Provide the (x, y) coordinate of the cell's center where the given text is located.  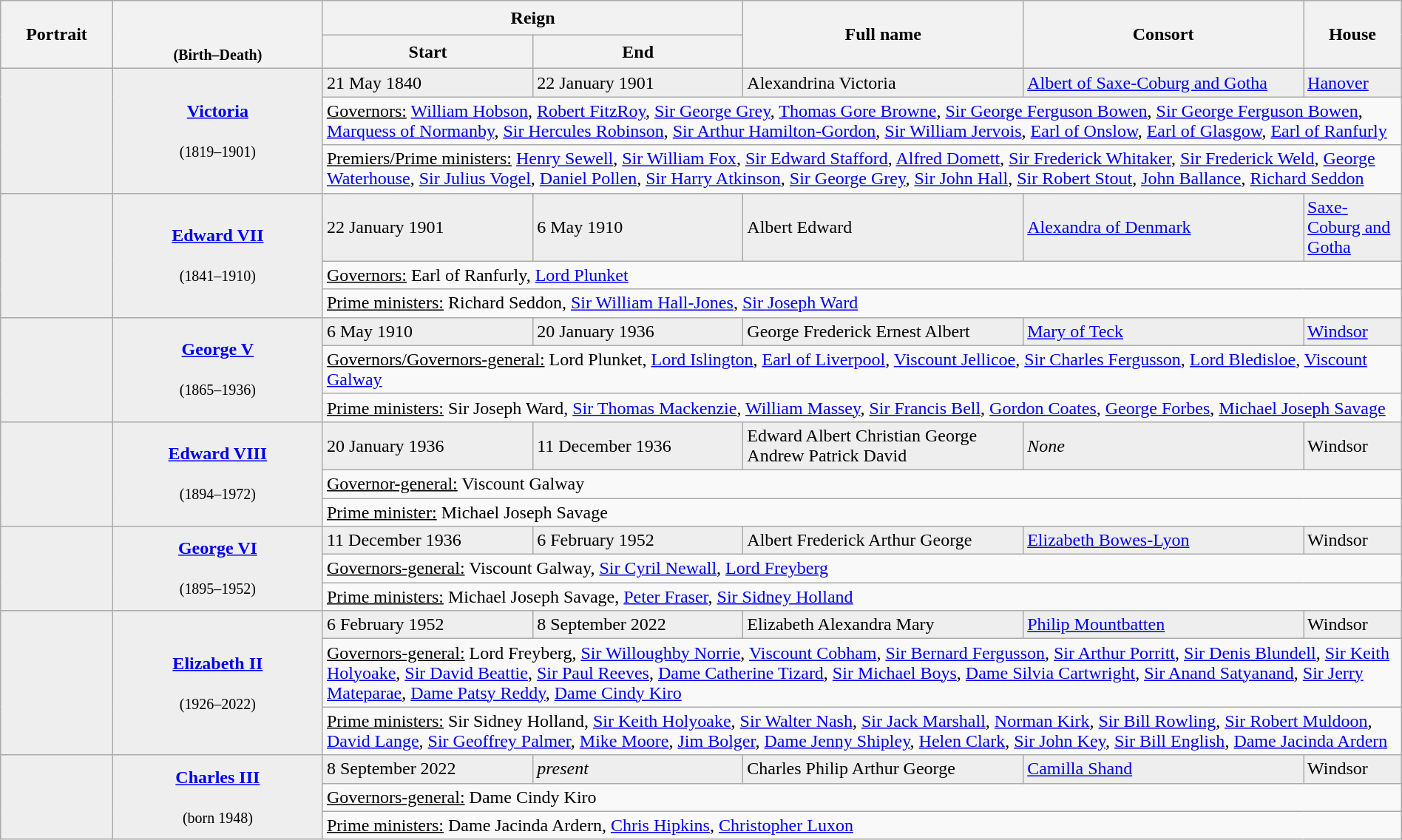
House (1353, 35)
Victoria(1819–1901) (217, 131)
Camilla Shand (1164, 769)
Prime ministers: Michael Joseph Savage, Peter Fraser, Sir Sidney Holland (862, 597)
Reign (532, 18)
Edward Albert Christian George Andrew Patrick David (883, 445)
Hanover (1353, 83)
Albert Edward (883, 227)
Elizabeth Bowes-Lyon (1164, 541)
Governors: Earl of Ranfurly, Lord Plunket (862, 275)
Elizabeth Alexandra Mary (883, 625)
Charles Philip Arthur George (883, 769)
Prime ministers: Dame Jacinda Ardern, Chris Hipkins, Christopher Luxon (862, 825)
Prime ministers: Sir Joseph Ward, Sir Thomas Mackenzie, William Massey, Sir Francis Bell, Gordon Coates, George Forbes, Michael Joseph Savage (862, 407)
Edward VII(1841–1910) (217, 255)
(Birth–Death) (217, 35)
George Frederick Ernest Albert (883, 331)
George V(1865–1936) (217, 370)
None (1164, 445)
Governors-general: Dame Cindy Kiro (862, 797)
Edward VIII(1894–1972) (217, 473)
21 May 1840 (427, 83)
Philip Mountbatten (1164, 625)
Start (427, 52)
Prime ministers: Richard Seddon, Sir William Hall-Jones, Sir Joseph Ward (862, 303)
Full name (883, 35)
End (638, 52)
Alexandrina Victoria (883, 83)
Albert of Saxe-Coburg and Gotha (1164, 83)
Governors-general: Viscount Galway, Sir Cyril Newall, Lord Freyberg (862, 569)
George VI(1895–1952) (217, 569)
Albert Frederick Arthur George (883, 541)
Saxe-Coburg and Gotha (1353, 227)
Charles III(born 1948) (217, 797)
Portrait (57, 35)
Governor-general: Viscount Galway (862, 484)
Elizabeth II(1926–2022) (217, 683)
Alexandra of Denmark (1164, 227)
Consort (1164, 35)
Mary of Teck (1164, 331)
Prime minister: Michael Joseph Savage (862, 512)
present (638, 769)
